Return (x, y) of the center of cell containing provided text 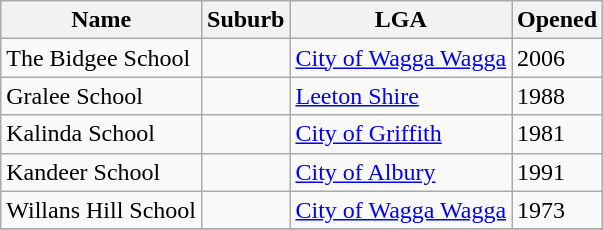
Gralee School (102, 96)
1988 (558, 96)
City of Griffith (401, 134)
2006 (558, 58)
Opened (558, 20)
Willans Hill School (102, 210)
Leeton Shire (401, 96)
City of Albury (401, 172)
Kandeer School (102, 172)
The Bidgee School (102, 58)
1973 (558, 210)
Kalinda School (102, 134)
1981 (558, 134)
1991 (558, 172)
Suburb (246, 20)
Name (102, 20)
LGA (401, 20)
